Extract the [X, Y] coordinate from the center of the cell holding the provided text.  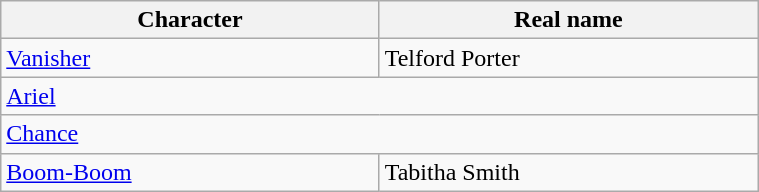
Chance [380, 134]
Real name [568, 20]
Boom-Boom [190, 172]
Character [190, 20]
Ariel [380, 96]
Tabitha Smith [568, 172]
Telford Porter [568, 58]
Vanisher [190, 58]
